Find where the given text appears and provide that cell's center as [x, y] coordinate. 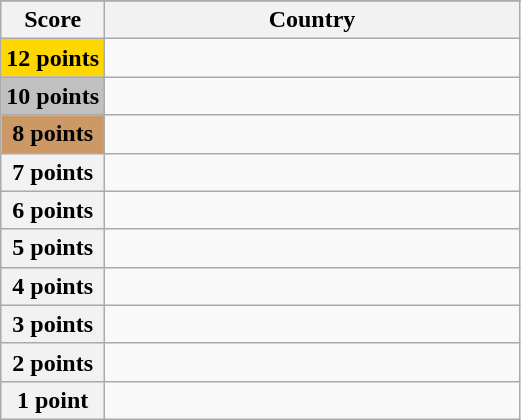
6 points [53, 210]
2 points [53, 362]
7 points [53, 172]
1 point [53, 400]
10 points [53, 96]
3 points [53, 324]
Score [53, 20]
5 points [53, 248]
12 points [53, 58]
Country [312, 20]
8 points [53, 134]
4 points [53, 286]
